Capture the cell that displays the provided text and extract its (x, y) central coordinate. 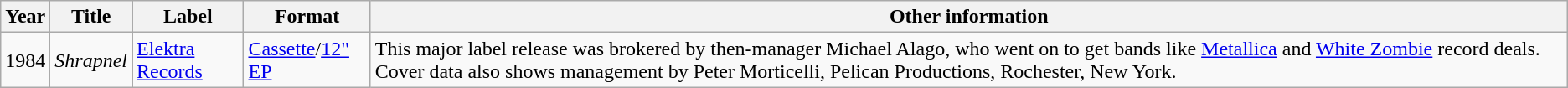
Cassette/12" EP (307, 60)
Shrapnel (91, 60)
Elektra Records (188, 60)
1984 (25, 60)
Year (25, 17)
Format (307, 17)
Other information (968, 17)
Title (91, 17)
Label (188, 17)
